Extract the [x, y] coordinate from the center of the cell holding the provided text.  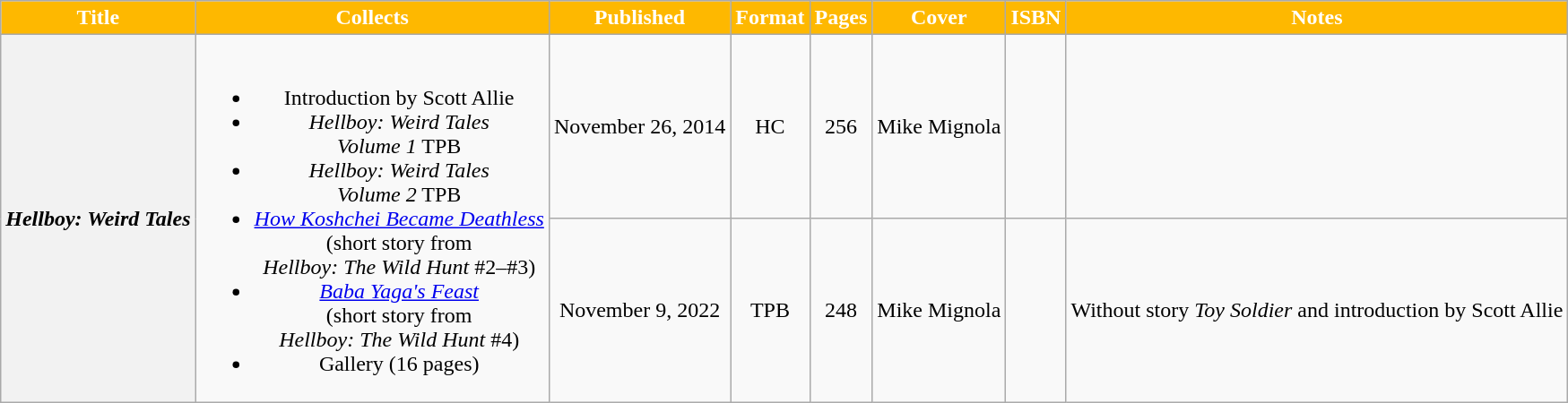
Title [99, 18]
Published [639, 18]
HC [770, 127]
248 [841, 310]
November 26, 2014 [639, 127]
Without story Toy Soldier and introduction by Scott Allie [1317, 310]
256 [841, 127]
Cover [940, 18]
Hellboy: Weird Tales [99, 219]
Notes [1317, 18]
TPB [770, 310]
November 9, 2022 [639, 310]
ISBN [1036, 18]
Pages [841, 18]
Format [770, 18]
Collects [372, 18]
